Return [X, Y] of the center of cell containing provided text 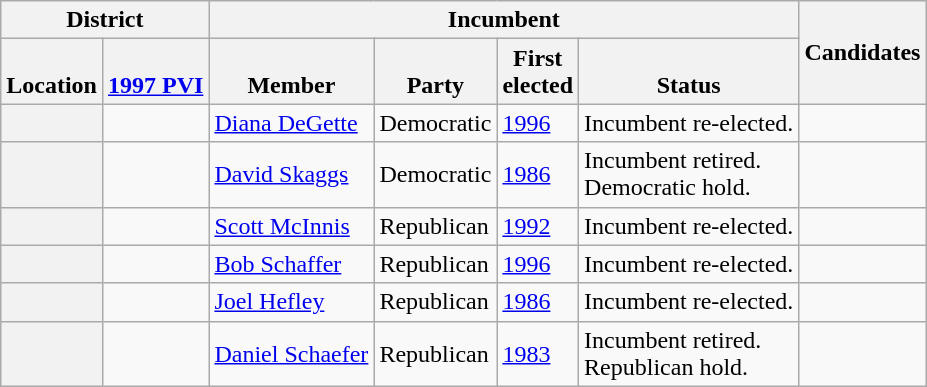
Party [436, 72]
Status [689, 72]
Daniel Schaefer [292, 354]
Location [52, 72]
District [105, 20]
Incumbent retired.Republican hold. [689, 354]
Candidates [862, 52]
1992 [538, 226]
1997 PVI [155, 72]
Incumbent [504, 20]
Firstelected [538, 72]
David Skaggs [292, 174]
Joel Hefley [292, 302]
Scott McInnis [292, 226]
Incumbent retired.Democratic hold. [689, 174]
Bob Schaffer [292, 264]
Member [292, 72]
1983 [538, 354]
Diana DeGette [292, 123]
